Find where the given text appears and provide that cell's center as [x, y] coordinate. 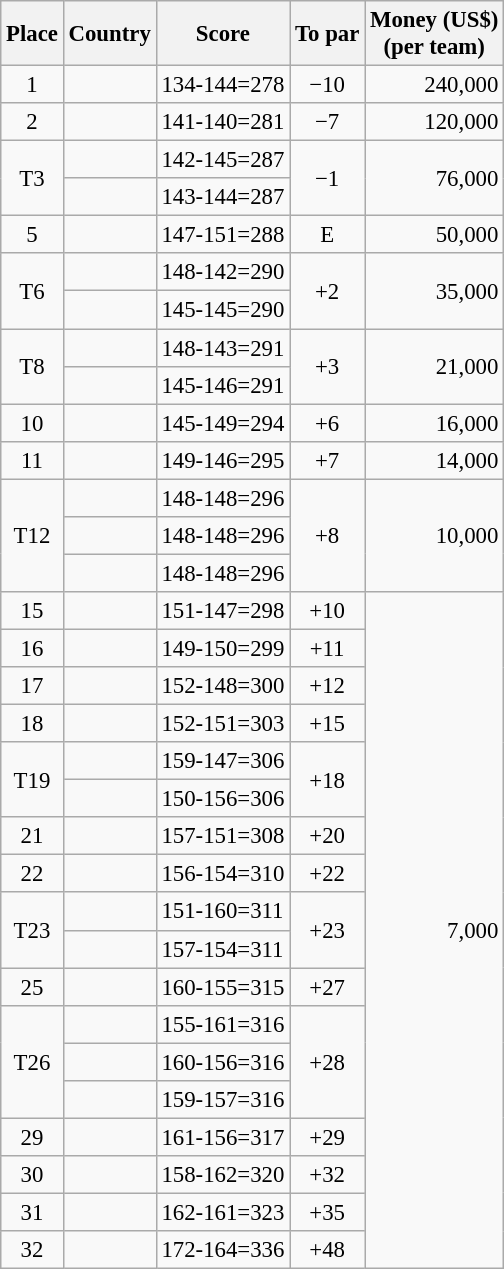
157-151=308 [223, 836]
17 [32, 686]
+29 [328, 1137]
Money (US$)(per team) [434, 34]
76,000 [434, 178]
151-160=311 [223, 912]
155-161=316 [223, 1024]
147-151=288 [223, 235]
35,000 [434, 292]
152-148=300 [223, 686]
T19 [32, 780]
142-145=287 [223, 160]
+7 [328, 460]
5 [32, 235]
Country [110, 34]
+8 [328, 536]
+48 [328, 1250]
159-147=306 [223, 761]
−1 [328, 178]
T23 [32, 930]
145-145=290 [223, 310]
+20 [328, 836]
Score [223, 34]
25 [32, 987]
240,000 [434, 85]
160-156=316 [223, 1062]
149-150=299 [223, 648]
Place [32, 34]
30 [32, 1175]
1 [32, 85]
+3 [328, 366]
T8 [32, 366]
145-146=291 [223, 385]
50,000 [434, 235]
150-156=306 [223, 799]
11 [32, 460]
+22 [328, 874]
16 [32, 648]
+18 [328, 780]
10,000 [434, 536]
148-143=291 [223, 348]
+35 [328, 1212]
−7 [328, 122]
T3 [32, 178]
2 [32, 122]
145-149=294 [223, 423]
E [328, 235]
16,000 [434, 423]
151-147=298 [223, 611]
143-144=287 [223, 197]
120,000 [434, 122]
158-162=320 [223, 1175]
+32 [328, 1175]
+2 [328, 292]
157-154=311 [223, 949]
21,000 [434, 366]
141-140=281 [223, 122]
T6 [32, 292]
T26 [32, 1062]
134-144=278 [223, 85]
149-146=295 [223, 460]
22 [32, 874]
+27 [328, 987]
21 [32, 836]
+15 [328, 724]
+11 [328, 648]
+28 [328, 1062]
162-161=323 [223, 1212]
32 [32, 1250]
18 [32, 724]
148-142=290 [223, 273]
161-156=317 [223, 1137]
To par [328, 34]
+12 [328, 686]
160-155=315 [223, 987]
29 [32, 1137]
7,000 [434, 930]
T12 [32, 536]
10 [32, 423]
172-164=336 [223, 1250]
14,000 [434, 460]
31 [32, 1212]
15 [32, 611]
152-151=303 [223, 724]
+6 [328, 423]
+10 [328, 611]
156-154=310 [223, 874]
−10 [328, 85]
159-157=316 [223, 1100]
+23 [328, 930]
